Capture the cell that displays the provided text and extract its (X, Y) central coordinate. 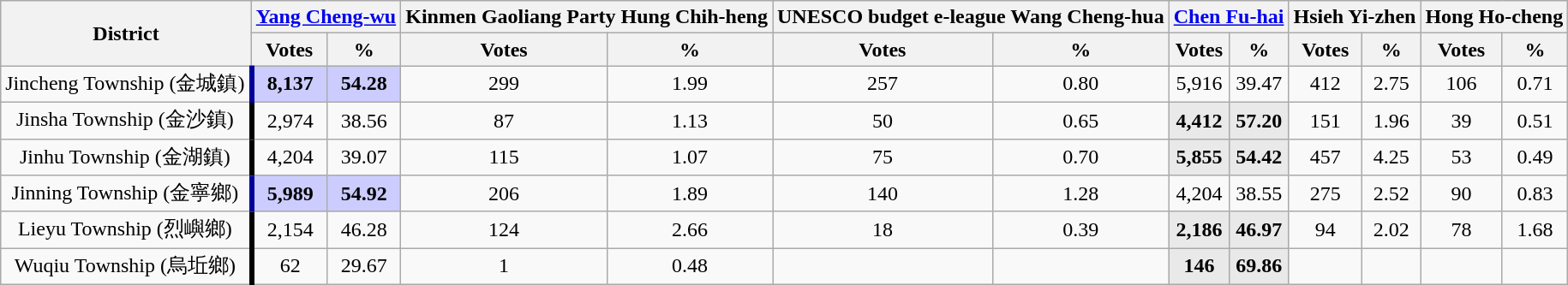
1.28 (1080, 193)
Hsieh Yi-zhen (1355, 17)
1.68 (1535, 229)
Lieyu Township (烈嶼鄉) (126, 229)
151 (1325, 120)
2.66 (689, 229)
54.92 (364, 193)
78 (1462, 229)
54.28 (364, 84)
54.42 (1260, 157)
50 (883, 120)
2.02 (1391, 229)
0.80 (1080, 84)
412 (1325, 84)
90 (1462, 193)
1.89 (689, 193)
87 (504, 120)
206 (504, 193)
8,137 (290, 84)
0.70 (1080, 157)
46.97 (1260, 229)
257 (883, 84)
94 (1325, 229)
Wuqiu Township (烏坵鄉) (126, 267)
5,916 (1199, 84)
1 (504, 267)
38.56 (364, 120)
Jinhu Township (金湖鎮) (126, 157)
District (126, 33)
5,855 (1199, 157)
457 (1325, 157)
0.71 (1535, 84)
75 (883, 157)
UNESCO budget e-league Wang Cheng-hua (972, 17)
4.25 (1391, 157)
Jinsha Township (金沙鎮) (126, 120)
2,154 (290, 229)
0.65 (1080, 120)
39.07 (364, 157)
Yang Cheng-wu (326, 17)
1.96 (1391, 120)
Jincheng Township (金城鎮) (126, 84)
53 (1462, 157)
299 (504, 84)
106 (1462, 84)
2.75 (1391, 84)
46.28 (364, 229)
Kinmen Gaoliang Party Hung Chih-heng (587, 17)
39 (1462, 120)
0.51 (1535, 120)
115 (504, 157)
29.67 (364, 267)
1.07 (689, 157)
38.55 (1260, 193)
1.13 (689, 120)
146 (1199, 267)
39.47 (1260, 84)
140 (883, 193)
124 (504, 229)
2.52 (1391, 193)
18 (883, 229)
1.99 (689, 84)
Jinning Township (金寧鄉) (126, 193)
2,186 (1199, 229)
2,974 (290, 120)
4,412 (1199, 120)
69.86 (1260, 267)
5,989 (290, 193)
Hong Ho-cheng (1494, 17)
275 (1325, 193)
0.83 (1535, 193)
0.49 (1535, 157)
0.39 (1080, 229)
57.20 (1260, 120)
62 (290, 267)
0.48 (689, 267)
Chen Fu-hai (1229, 17)
